Return the (X, Y) coordinate for the center point of the cell that contains the specified text.  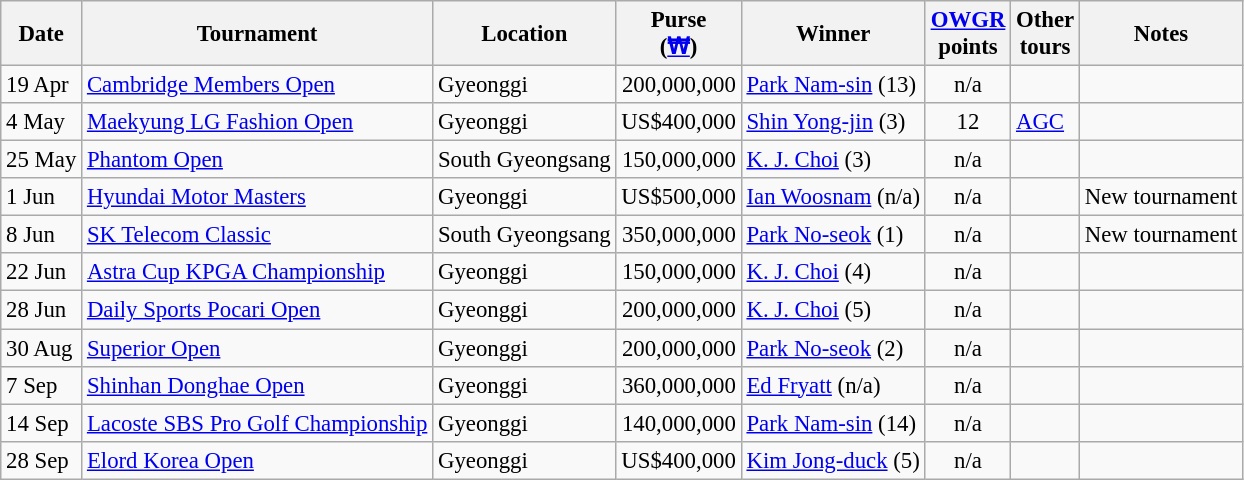
Astra Cup KPGA Championship (258, 273)
30 Aug (42, 348)
Purse(₩) (678, 34)
1 Jun (42, 197)
Park Nam-sin (14) (833, 423)
Tournament (258, 34)
K. J. Choi (4) (833, 273)
Location (524, 34)
22 Jun (42, 273)
28 Jun (42, 310)
360,000,000 (678, 385)
12 (968, 122)
Cambridge Members Open (258, 85)
Ian Woosnam (n/a) (833, 197)
Phantom Open (258, 160)
Shinhan Donghae Open (258, 385)
140,000,000 (678, 423)
Notes (1160, 34)
7 Sep (42, 385)
K. J. Choi (5) (833, 310)
Lacoste SBS Pro Golf Championship (258, 423)
Ed Fryatt (n/a) (833, 385)
19 Apr (42, 85)
25 May (42, 160)
Park No-seok (2) (833, 348)
28 Sep (42, 460)
SK Telecom Classic (258, 235)
Elord Korea Open (258, 460)
Park No-seok (1) (833, 235)
Daily Sports Pocari Open (258, 310)
14 Sep (42, 423)
Othertours (1046, 34)
8 Jun (42, 235)
Kim Jong-duck (5) (833, 460)
Date (42, 34)
OWGRpoints (968, 34)
AGC (1046, 122)
Park Nam-sin (13) (833, 85)
4 May (42, 122)
Superior Open (258, 348)
350,000,000 (678, 235)
K. J. Choi (3) (833, 160)
Shin Yong-jin (3) (833, 122)
Maekyung LG Fashion Open (258, 122)
US$500,000 (678, 197)
Winner (833, 34)
Hyundai Motor Masters (258, 197)
